Detect which cell encompasses the target text, then output its (X, Y) center coordinate. 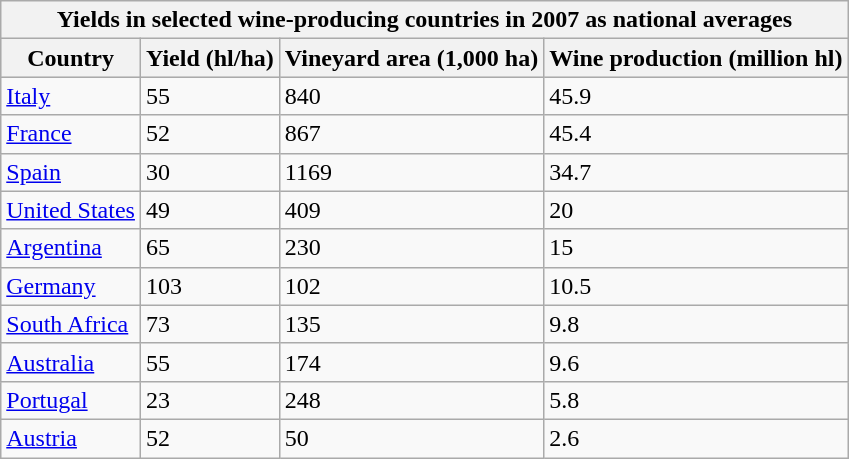
Country (71, 58)
Vineyard area (1,000 ha) (411, 58)
Italy (71, 96)
South Africa (71, 324)
France (71, 134)
5.8 (696, 400)
174 (411, 362)
45.4 (696, 134)
49 (210, 210)
Wine production (million hl) (696, 58)
10.5 (696, 286)
50 (411, 438)
103 (210, 286)
15 (696, 248)
409 (411, 210)
Yield (hl/ha) (210, 58)
Yields in selected wine-producing countries in 2007 as national averages (424, 20)
23 (210, 400)
867 (411, 134)
Germany (71, 286)
Austria (71, 438)
102 (411, 286)
Spain (71, 172)
United States (71, 210)
Australia (71, 362)
65 (210, 248)
Argentina (71, 248)
34.7 (696, 172)
20 (696, 210)
9.8 (696, 324)
230 (411, 248)
73 (210, 324)
Portugal (71, 400)
2.6 (696, 438)
1169 (411, 172)
135 (411, 324)
248 (411, 400)
30 (210, 172)
840 (411, 96)
45.9 (696, 96)
9.6 (696, 362)
